Find where the given text appears and provide that cell's center as (X, Y) coordinate. 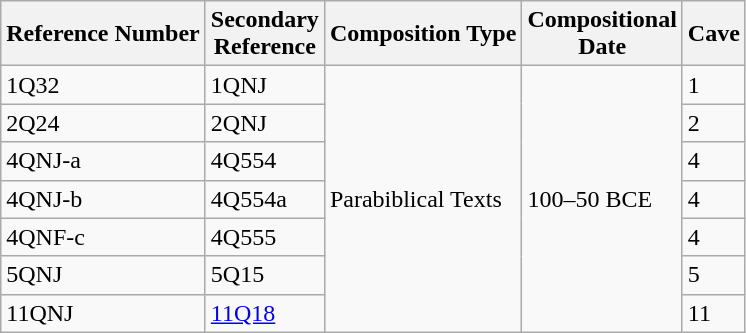
4QNJ-a (104, 161)
11QNJ (104, 313)
4QNJ-b (104, 199)
CompositionalDate (602, 34)
1 (714, 85)
2QNJ (264, 123)
11Q18 (264, 313)
2Q24 (104, 123)
5 (714, 275)
5Q15 (264, 275)
4Q554 (264, 161)
4QNF-c (104, 237)
1QNJ (264, 85)
11 (714, 313)
100–50 BCE (602, 199)
4Q555 (264, 237)
2 (714, 123)
5QNJ (104, 275)
Cave (714, 34)
SecondaryReference (264, 34)
Composition Type (423, 34)
1Q32 (104, 85)
Parabiblical Texts (423, 199)
4Q554a (264, 199)
Reference Number (104, 34)
